Provide the [X, Y] coordinate of the cell's center where the given text is located.  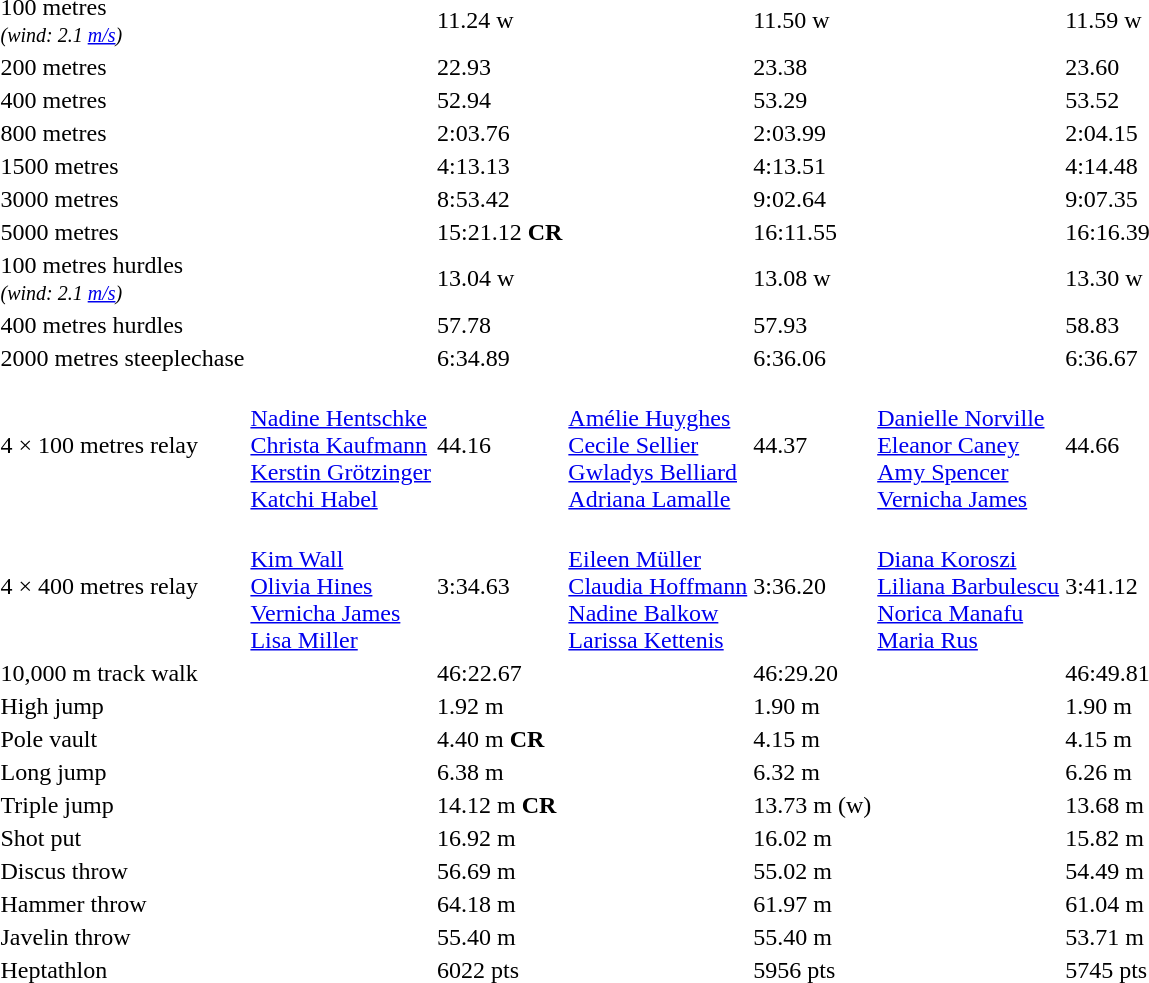
15:21.12 CR [500, 232]
64.18 m [500, 904]
6.32 m [812, 772]
Diana KorosziLiliana BarbulescuNorica ManafuMaria Rus [968, 586]
61.97 m [812, 904]
23.38 [812, 67]
13.08 w [812, 278]
53.29 [812, 100]
46:22.67 [500, 673]
4:13.51 [812, 166]
52.94 [500, 100]
3:36.20 [812, 586]
22.93 [500, 67]
Eileen MüllerClaudia HoffmannNadine BalkowLarissa Kettenis [658, 586]
2:03.76 [500, 133]
4:13.13 [500, 166]
9:02.64 [812, 199]
6.38 m [500, 772]
46:29.20 [812, 673]
6:36.06 [812, 358]
16.92 m [500, 838]
44.16 [500, 445]
56.69 m [500, 871]
13.73 m (w) [812, 805]
8:53.42 [500, 199]
16.02 m [812, 838]
Kim WallOlivia HinesVernicha JamesLisa Miller [341, 586]
1.92 m [500, 706]
44.37 [812, 445]
1.90 m [812, 706]
4.40 m CR [500, 739]
6:34.89 [500, 358]
57.93 [812, 325]
4.15 m [812, 739]
57.78 [500, 325]
16:11.55 [812, 232]
13.04 w [500, 278]
55.02 m [812, 871]
2:03.99 [812, 133]
Nadine HentschkeChrista KaufmannKerstin GrötzingerKatchi Habel [341, 445]
14.12 m CR [500, 805]
Amélie HuyghesCecile SellierGwladys BelliardAdriana Lamalle [658, 445]
Danielle NorvilleEleanor CaneyAmy SpencerVernicha James [968, 445]
3:34.63 [500, 586]
